Capture the cell that displays the provided text and extract its [X, Y] central coordinate. 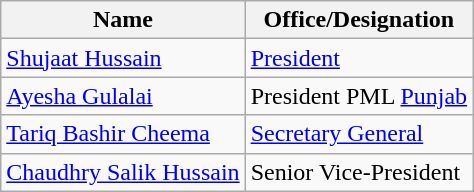
President PML Punjab [359, 96]
Shujaat Hussain [123, 58]
Chaudhry Salik Hussain [123, 172]
Secretary General [359, 134]
President [359, 58]
Name [123, 20]
Tariq Bashir Cheema [123, 134]
Office/Designation [359, 20]
Ayesha Gulalai [123, 96]
Senior Vice-President [359, 172]
